Locate the cell with the specified text and output its (x, y) center coordinate. 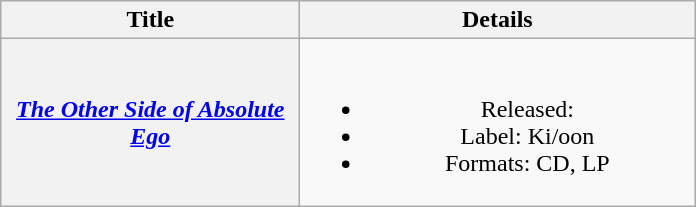
The Other Side of Absolute Ego (150, 122)
Details (498, 20)
Released: Label: Ki/oonFormats: CD, LP (498, 122)
Title (150, 20)
